Pinpoint the cell where the given text exists, returning its (x, y) midpoint coordinate. 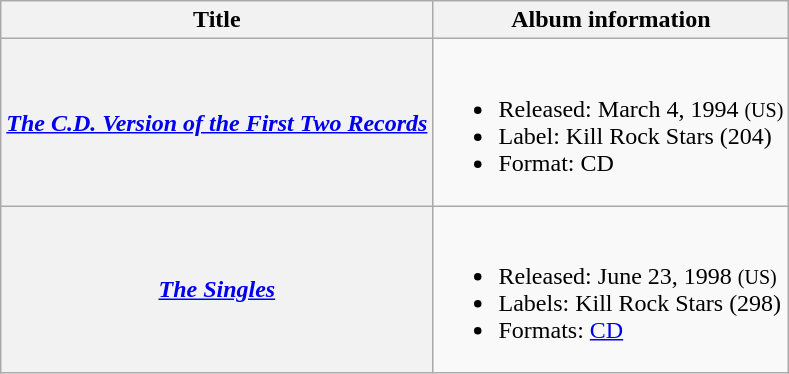
The C.D. Version of the First Two Records (217, 122)
The Singles (217, 290)
Title (217, 20)
Album information (611, 20)
Released: June 23, 1998 (US)Labels: Kill Rock Stars (298)Formats: CD (611, 290)
Released: March 4, 1994 (US)Label: Kill Rock Stars (204)Format: CD (611, 122)
